Return the [x, y] coordinate for the center point of the cell that contains the specified text.  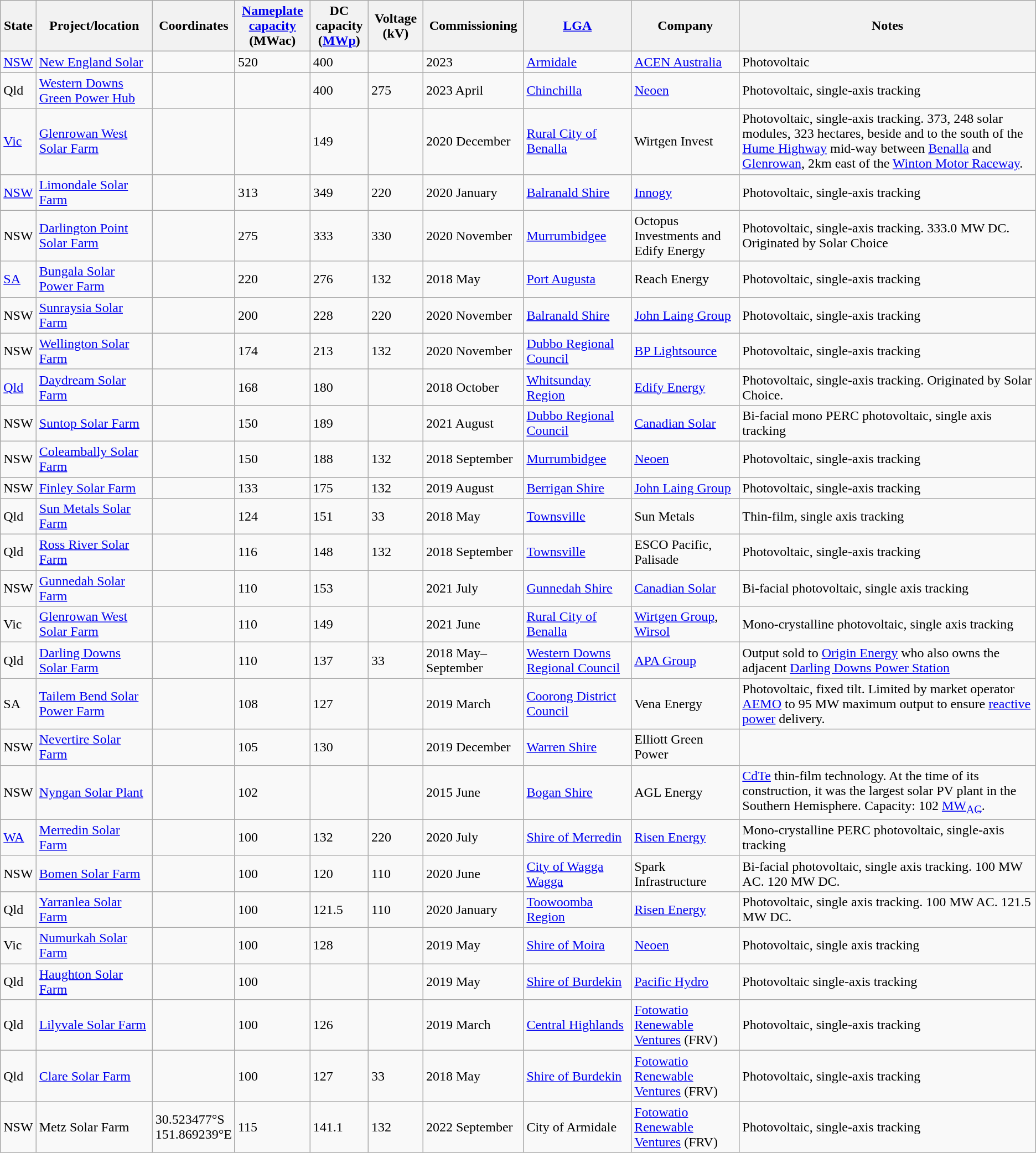
2019 December [473, 747]
Shire of Moira [578, 946]
Pacific Hydro [685, 981]
Bungala Solar Power Farm [94, 279]
153 [339, 589]
Photovoltaic, single axis tracking. 100 MW AC. 121.5 MW DC. [888, 910]
BP Lightsource [685, 351]
137 [339, 661]
Darlington Point Solar Farm [94, 236]
Bomen Solar Farm [94, 873]
333 [339, 236]
Western Downs Green Power Hub [94, 91]
City of Wagga Wagga [578, 873]
Photovoltaic, single-axis tracking. Originated by Solar Choice. [888, 387]
520 [272, 62]
Central Highlands [578, 1025]
2021 August [473, 423]
Gunnedah Shire [578, 589]
175 [339, 487]
2023 [473, 62]
ACEN Australia [685, 62]
2021 July [473, 589]
Output sold to Origin Energy who also owns the adjacent Darling Downs Power Station [888, 661]
New England Solar [94, 62]
168 [272, 387]
Western Downs Regional Council [578, 661]
Mono-crystalline photovoltaic, single axis tracking [888, 624]
Bi-facial mono PERC photovoltaic, single axis tracking [888, 423]
Numurkah Solar Farm [94, 946]
Reach Energy [685, 279]
Ross River Solar Farm [94, 552]
116 [272, 552]
2022 September [473, 1127]
Photovoltaic [888, 62]
Wirtgen Group, Wirsol [685, 624]
Sun Metals Solar Farm [94, 517]
Nameplate capacity (MWac) [272, 26]
148 [339, 552]
2018 October [473, 387]
108 [272, 704]
Sunraysia Solar Farm [94, 315]
Innogy [685, 193]
Shire of Merredin [578, 838]
2015 June [473, 792]
Daydream Solar Farm [94, 387]
128 [339, 946]
Warren Shire [578, 747]
Mono-crystalline PERC photovoltaic, single-axis tracking [888, 838]
ESCO Pacific, Palisade [685, 552]
30.523477°S151.869239°E [194, 1127]
Clare Solar Farm [94, 1076]
Company [685, 26]
Nyngan Solar Plant [94, 792]
Notes [888, 26]
Toowoomba Region [578, 910]
Photovoltaic, fixed tilt. Limited by market operator AEMO to 95 MW maximum output to ensure reactive power delivery. [888, 704]
130 [339, 747]
APA Group [685, 661]
Sun Metals [685, 517]
105 [272, 747]
141.1 [339, 1127]
Haughton Solar Farm [94, 981]
AGL Energy [685, 792]
151 [339, 517]
LGA [578, 26]
174 [272, 351]
2019 August [473, 487]
349 [339, 193]
Photovoltaic single-axis tracking [888, 981]
Port Augusta [578, 279]
313 [272, 193]
Photovoltaic, single-axis tracking. 333.0 MW DC. Originated by Solar Choice [888, 236]
Octopus Investments and Edify Energy [685, 236]
200 [272, 315]
Commissioning [473, 26]
Nevertire Solar Farm [94, 747]
228 [339, 315]
Thin-film, single axis tracking [888, 517]
Armidale [578, 62]
Coleambally Solar Farm [94, 459]
Coordinates [194, 26]
2020 December [473, 142]
2020 July [473, 838]
Finley Solar Farm [94, 487]
Voltage (kV) [395, 26]
City of Armidale [578, 1127]
121.5 [339, 910]
Coorong District Council [578, 704]
DC capacity(MWp) [339, 26]
115 [272, 1127]
Whitsunday Region [578, 387]
126 [339, 1025]
Elliott Green Power [685, 747]
133 [272, 487]
State [18, 26]
120 [339, 873]
Photovoltaic, single axis tracking [888, 946]
CdTe thin-film technology. At the time of its construction, it was the largest solar PV plant in the Southern Hemisphere. Capacity: 102 MWAC. [888, 792]
Edify Energy [685, 387]
Spark Infrastructure [685, 873]
Darling Downs Solar Farm [94, 661]
180 [339, 387]
124 [272, 517]
Tailem Bend Solar Power Farm [94, 704]
Berrigan Shire [578, 487]
2023 April [473, 91]
276 [339, 279]
Project/location [94, 26]
Gunnedah Solar Farm [94, 589]
330 [395, 236]
Metz Solar Farm [94, 1127]
Chinchilla [578, 91]
2020 June [473, 873]
188 [339, 459]
Suntop Solar Farm [94, 423]
2018 May–September [473, 661]
WA [18, 838]
Bogan Shire [578, 792]
189 [339, 423]
Wellington Solar Farm [94, 351]
Vena Energy [685, 704]
2021 June [473, 624]
213 [339, 351]
Bi-facial photovoltaic, single axis tracking [888, 589]
Yarranlea Solar Farm [94, 910]
Lilyvale Solar Farm [94, 1025]
Wirtgen Invest [685, 142]
Limondale Solar Farm [94, 193]
Merredin Solar Farm [94, 838]
Bi-facial photovoltaic, single axis tracking. 100 MW AC. 120 MW DC. [888, 873]
102 [272, 792]
